From the cell containing the given text, extract its center point as (X, Y) coordinate. 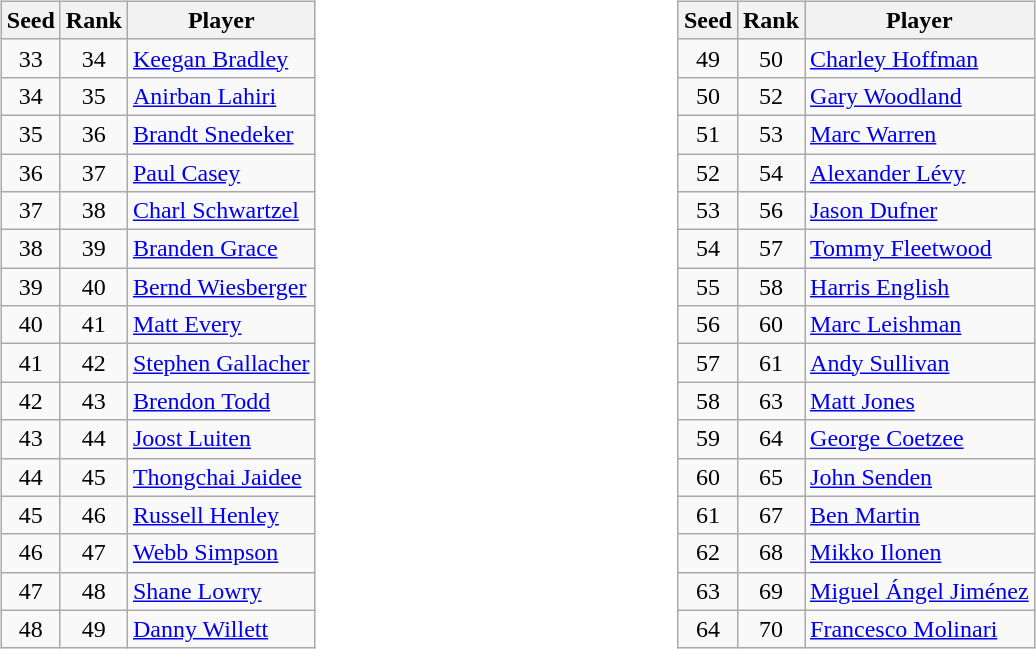
Keegan Bradley (221, 58)
33 (30, 58)
George Coetzee (920, 439)
70 (770, 629)
55 (708, 287)
51 (708, 134)
Russell Henley (221, 515)
Webb Simpson (221, 553)
Harris English (920, 287)
59 (708, 439)
Tommy Fleetwood (920, 249)
Danny Willett (221, 629)
Stephen Gallacher (221, 363)
Brendon Todd (221, 401)
Anirban Lahiri (221, 96)
Ben Martin (920, 515)
John Senden (920, 477)
68 (770, 553)
Branden Grace (221, 249)
Joost Luiten (221, 439)
Mikko Ilonen (920, 553)
Francesco Molinari (920, 629)
Shane Lowry (221, 591)
Gary Woodland (920, 96)
Marc Leishman (920, 325)
67 (770, 515)
Brandt Snedeker (221, 134)
Andy Sullivan (920, 363)
62 (708, 553)
65 (770, 477)
Marc Warren (920, 134)
Charley Hoffman (920, 58)
Alexander Lévy (920, 173)
69 (770, 591)
Bernd Wiesberger (221, 287)
Miguel Ángel Jiménez (920, 591)
Matt Jones (920, 401)
Paul Casey (221, 173)
Jason Dufner (920, 211)
Charl Schwartzel (221, 211)
Matt Every (221, 325)
Thongchai Jaidee (221, 477)
